From the cell containing the given text, extract its center point as (x, y) coordinate. 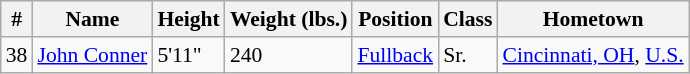
38 (17, 55)
Weight (lbs.) (289, 19)
Position (395, 19)
Height (188, 19)
Fullback (395, 55)
240 (289, 55)
5'11" (188, 55)
Cincinnati, OH, U.S. (592, 55)
Class (468, 19)
Sr. (468, 55)
# (17, 19)
Hometown (592, 19)
Name (92, 19)
John Conner (92, 55)
